Scan for the cell matching the given text and deliver its (x, y) coordinate at center. 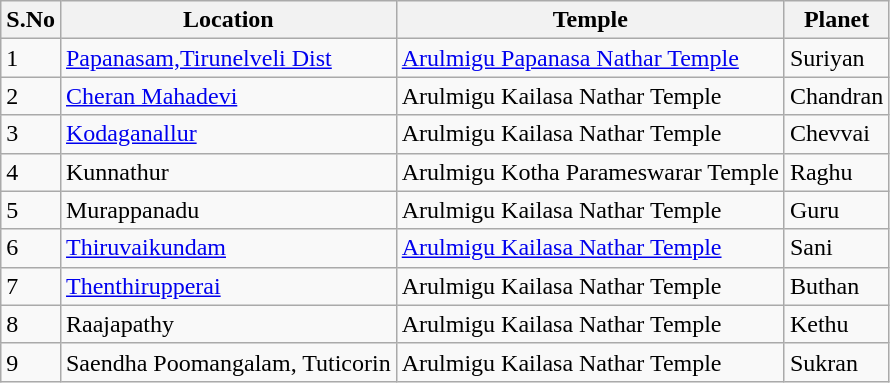
Murappanadu (228, 210)
9 (31, 362)
Kunnathur (228, 172)
Saendha Poomangalam, Tuticorin (228, 362)
Raghu (836, 172)
Thenthirupperai (228, 286)
2 (31, 96)
Raajapathy (228, 324)
Guru (836, 210)
8 (31, 324)
Papanasam,Tirunelveli Dist (228, 58)
6 (31, 248)
Arulmigu Kotha Parameswarar Temple (590, 172)
Kodaganallur (228, 134)
5 (31, 210)
4 (31, 172)
Temple (590, 20)
Cheran Mahadevi (228, 96)
7 (31, 286)
Chevvai (836, 134)
Sukran (836, 362)
Kethu (836, 324)
Buthan (836, 286)
Location (228, 20)
Thiruvaikundam (228, 248)
Chandran (836, 96)
Planet (836, 20)
3 (31, 134)
Suriyan (836, 58)
1 (31, 58)
Sani (836, 248)
Arulmigu Papanasa Nathar Temple (590, 58)
S.No (31, 20)
